Search for the cell housing the specified text and yield its (X, Y) center coordinate. 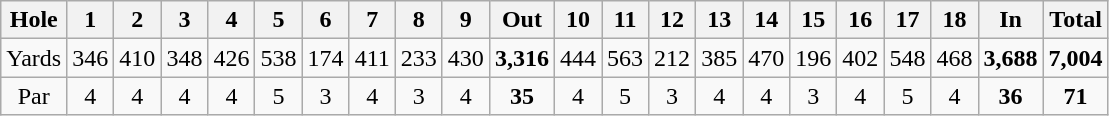
3,688 (1010, 58)
18 (954, 20)
In (1010, 20)
2 (138, 20)
444 (578, 58)
Out (522, 20)
346 (90, 58)
7,004 (1076, 58)
212 (672, 58)
538 (278, 58)
426 (232, 58)
563 (626, 58)
9 (466, 20)
12 (672, 20)
Total (1076, 20)
348 (184, 58)
14 (766, 20)
196 (814, 58)
36 (1010, 96)
10 (578, 20)
468 (954, 58)
385 (720, 58)
Par (34, 96)
71 (1076, 96)
11 (626, 20)
548 (908, 58)
17 (908, 20)
3,316 (522, 58)
430 (466, 58)
411 (372, 58)
6 (326, 20)
16 (860, 20)
8 (418, 20)
174 (326, 58)
35 (522, 96)
13 (720, 20)
402 (860, 58)
233 (418, 58)
410 (138, 58)
Hole (34, 20)
1 (90, 20)
7 (372, 20)
15 (814, 20)
470 (766, 58)
Yards (34, 58)
